Locate the cell with the specified text and output its (X, Y) center coordinate. 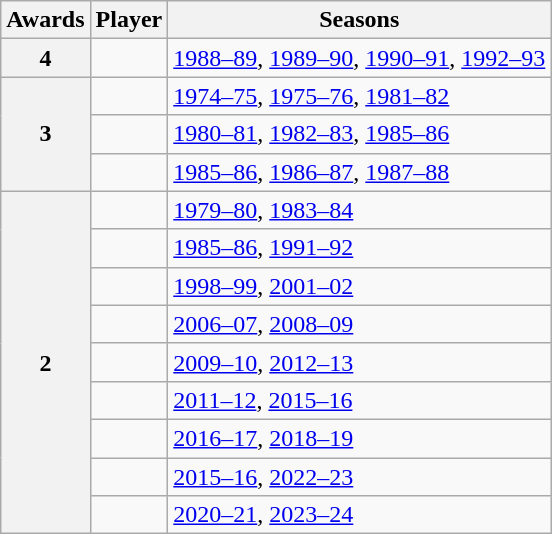
2006–07, 2008–09 (360, 324)
1988–89, 1989–90, 1990–91, 1992–93 (360, 58)
1998–99, 2001–02 (360, 286)
2020–21, 2023–24 (360, 515)
2009–10, 2012–13 (360, 362)
2011–12, 2015–16 (360, 400)
1985–86, 1986–87, 1987–88 (360, 172)
1980–81, 1982–83, 1985–86 (360, 134)
1979–80, 1983–84 (360, 210)
1974–75, 1975–76, 1981–82 (360, 96)
2 (46, 362)
3 (46, 134)
2015–16, 2022–23 (360, 477)
Awards (46, 20)
2016–17, 2018–19 (360, 438)
1985–86, 1991–92 (360, 248)
Seasons (360, 20)
4 (46, 58)
Player (129, 20)
